Pinpoint the cell where the given text exists, returning its [x, y] midpoint coordinate. 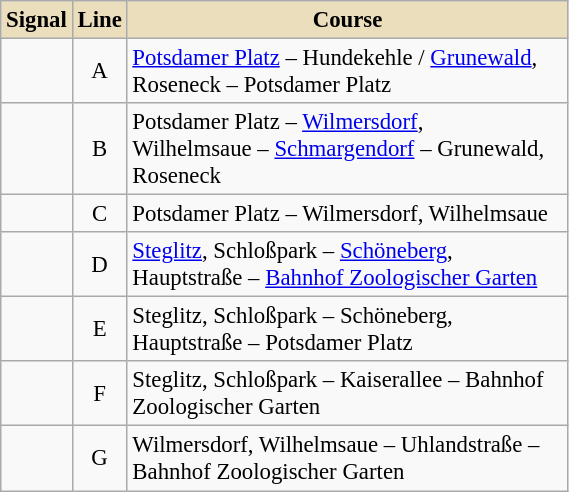
Steglitz, Schloßpark – Schöneberg, Hauptstraße – Bahnhof Zoologischer Garten [348, 264]
Wilmersdorf, Wilhelmsaue – Uhlandstraße – Bahnhof Zoologischer Garten [348, 458]
E [100, 330]
Potsdamer Platz – Wilmersdorf, Wilhelmsaue [348, 214]
D [100, 264]
F [100, 394]
Steglitz, Schloßpark – Schöneberg, Hauptstraße – Potsdamer Platz [348, 330]
A [100, 72]
C [100, 214]
G [100, 458]
Course [348, 20]
Potsdamer Platz – Hundekehle / Grunewald, Roseneck – Potsdamer Platz [348, 72]
Potsdamer Platz – Wilmersdorf, Wilhelmsaue – Schmargendorf – Grunewald, Roseneck [348, 149]
Line [100, 20]
B [100, 149]
Steglitz, Schloßpark – Kaiserallee – Bahnhof Zoologischer Garten [348, 394]
Signal [36, 20]
